Scan for the cell matching the given text and deliver its (X, Y) coordinate at center. 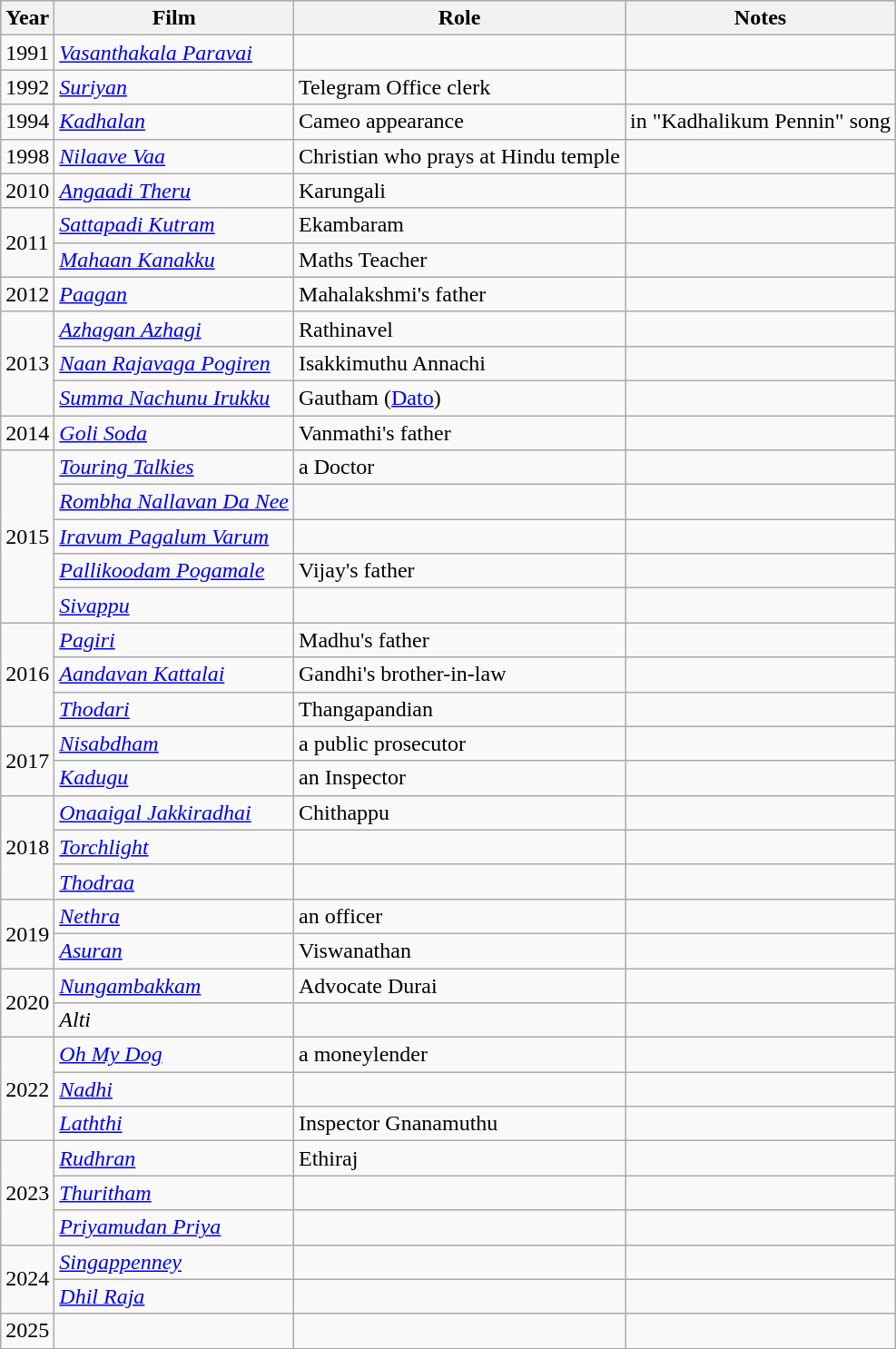
Rathinavel (459, 329)
Mahalakshmi's father (459, 294)
a public prosecutor (459, 743)
1994 (27, 122)
Singappenney (174, 1262)
Alti (174, 1020)
Kadhalan (174, 122)
Gautham (Dato) (459, 398)
Cameo appearance (459, 122)
2018 (27, 847)
Thodari (174, 709)
Maths Teacher (459, 260)
Nungambakkam (174, 985)
Suriyan (174, 87)
Vanmathi's father (459, 433)
Onaaigal Jakkiradhai (174, 812)
Azhagan Azhagi (174, 329)
Torchlight (174, 847)
Advocate Durai (459, 985)
Vasanthakala Paravai (174, 53)
2016 (27, 674)
Angaadi Theru (174, 191)
1998 (27, 156)
Rombha Nallavan Da Nee (174, 502)
2014 (27, 433)
2010 (27, 191)
Naan Rajavaga Pogiren (174, 363)
Sivappu (174, 606)
Christian who prays at Hindu temple (459, 156)
2011 (27, 242)
Pagiri (174, 640)
Viswanathan (459, 950)
an Inspector (459, 778)
Nilaave Vaa (174, 156)
2023 (27, 1193)
Year (27, 18)
Touring Talkies (174, 468)
Paagan (174, 294)
Karungali (459, 191)
Summa Nachunu Irukku (174, 398)
a moneylender (459, 1055)
Film (174, 18)
Rudhran (174, 1158)
Laththi (174, 1124)
Ethiraj (459, 1158)
in "Kadhalikum Pennin" song (761, 122)
Priyamudan Priya (174, 1227)
Aandavan Kattalai (174, 674)
Ekambaram (459, 225)
1991 (27, 53)
Kadugu (174, 778)
Oh My Dog (174, 1055)
2015 (27, 537)
Dhil Raja (174, 1296)
Nisabdham (174, 743)
Chithappu (459, 812)
2012 (27, 294)
Gandhi's brother-in-law (459, 674)
Goli Soda (174, 433)
Inspector Gnanamuthu (459, 1124)
Thodraa (174, 881)
Thangapandian (459, 709)
a Doctor (459, 468)
Role (459, 18)
Iravum Pagalum Varum (174, 537)
Isakkimuthu Annachi (459, 363)
Nethra (174, 916)
2017 (27, 761)
Notes (761, 18)
an officer (459, 916)
Asuran (174, 950)
2020 (27, 1002)
Telegram Office clerk (459, 87)
Nadhi (174, 1089)
Thuritham (174, 1193)
Vijay's father (459, 571)
2024 (27, 1279)
2019 (27, 933)
1992 (27, 87)
Sattapadi Kutram (174, 225)
2025 (27, 1331)
Pallikoodam Pogamale (174, 571)
2022 (27, 1089)
Mahaan Kanakku (174, 260)
Madhu's father (459, 640)
2013 (27, 363)
